Provide the [x, y] coordinate of the cell's center where the given text is located.  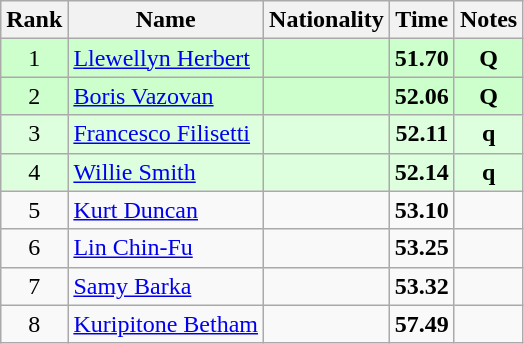
Boris Vazovan [166, 96]
52.14 [422, 172]
8 [34, 324]
57.49 [422, 324]
Kuripitone Betham [166, 324]
Nationality [327, 20]
Kurt Duncan [166, 210]
Willie Smith [166, 172]
52.06 [422, 96]
Samy Barka [166, 286]
6 [34, 248]
Notes [488, 20]
Llewellyn Herbert [166, 58]
5 [34, 210]
Name [166, 20]
Francesco Filisetti [166, 134]
53.25 [422, 248]
4 [34, 172]
2 [34, 96]
Lin Chin-Fu [166, 248]
53.32 [422, 286]
1 [34, 58]
Time [422, 20]
52.11 [422, 134]
53.10 [422, 210]
7 [34, 286]
3 [34, 134]
Rank [34, 20]
51.70 [422, 58]
